Search for the cell housing the specified text and yield its (X, Y) center coordinate. 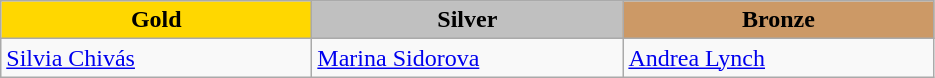
Gold (156, 20)
Bronze (778, 20)
Silver (468, 20)
Andrea Lynch (778, 58)
Silvia Chivás (156, 58)
Marina Sidorova (468, 58)
